Detect which cell encompasses the target text, then output its [X, Y] center coordinate. 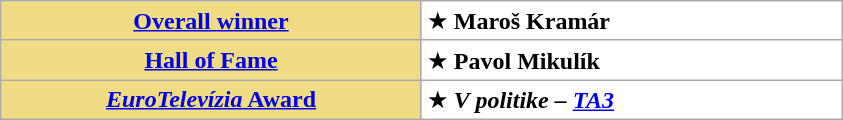
Overall winner [212, 21]
EuroTelevízia Award [212, 100]
★ Maroš Kramár [632, 21]
★ V politike – TA3 [632, 100]
Hall of Fame [212, 60]
★ Pavol Mikulík [632, 60]
